Locate the cell with the specified text and output its (x, y) center coordinate. 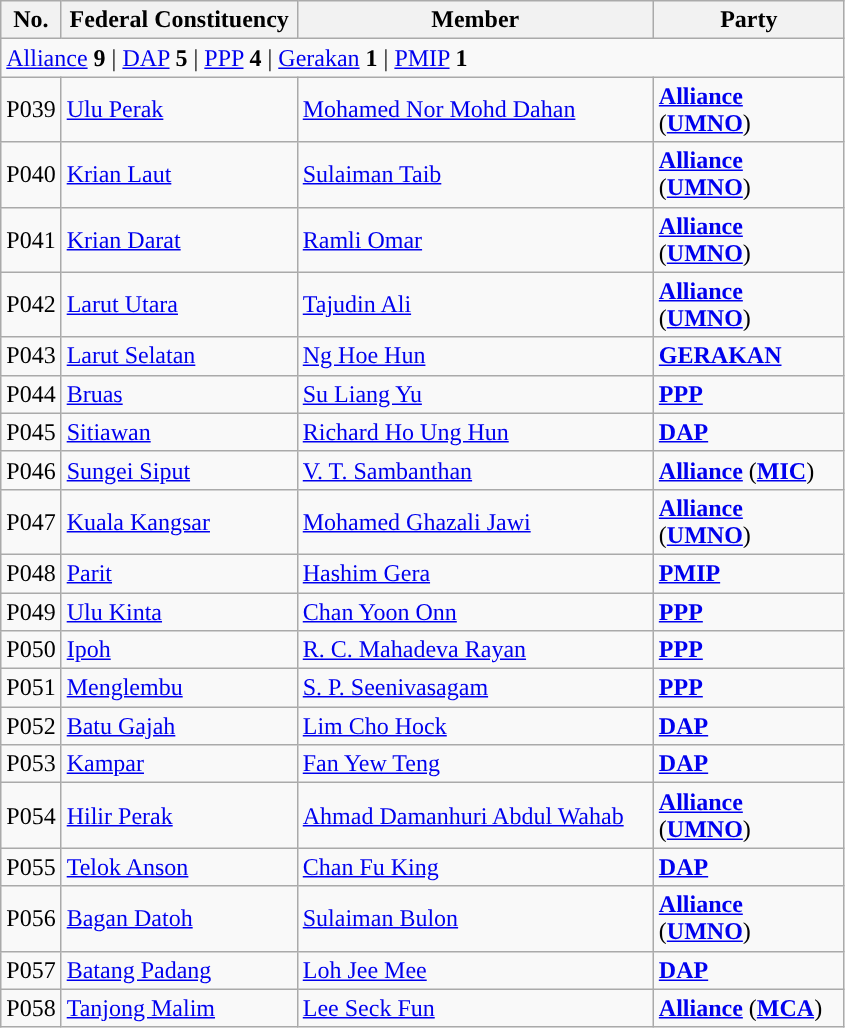
Lim Cho Hock (475, 726)
P046 (31, 470)
Sitiawan (179, 432)
Parit (179, 573)
Alliance (MIC) (748, 470)
Batang Padang (179, 970)
Krian Laut (179, 174)
P040 (31, 174)
Sulaiman Taib (475, 174)
Tajudin Ali (475, 304)
Krian Darat (179, 240)
Loh Jee Mee (475, 970)
Richard Ho Ung Hun (475, 432)
Chan Fu King (475, 867)
Bagan Datoh (179, 918)
Larut Utara (179, 304)
V. T. Sambanthan (475, 470)
Mohamed Nor Mohd Dahan (475, 110)
Fan Yew Teng (475, 764)
Chan Yoon Onn (475, 611)
Bruas (179, 394)
Sulaiman Bulon (475, 918)
Member (475, 20)
Ng Hoe Hun (475, 356)
P054 (31, 816)
Hilir Perak (179, 816)
P044 (31, 394)
Party (748, 20)
Larut Selatan (179, 356)
P048 (31, 573)
S. P. Seenivasagam (475, 688)
P050 (31, 650)
P055 (31, 867)
Lee Seck Fun (475, 1008)
Menglembu (179, 688)
P058 (31, 1008)
Ulu Kinta (179, 611)
P043 (31, 356)
No. (31, 20)
Federal Constituency (179, 20)
P052 (31, 726)
P039 (31, 110)
Alliance (MCA) (748, 1008)
P042 (31, 304)
Ramli Omar (475, 240)
P047 (31, 522)
Kampar (179, 764)
P057 (31, 970)
Telok Anson (179, 867)
P056 (31, 918)
P045 (31, 432)
R. C. Mahadeva Rayan (475, 650)
Batu Gajah (179, 726)
P041 (31, 240)
Ahmad Damanhuri Abdul Wahab (475, 816)
Mohamed Ghazali Jawi (475, 522)
Su Liang Yu (475, 394)
Hashim Gera (475, 573)
Ipoh (179, 650)
Ulu Perak (179, 110)
GERAKAN (748, 356)
P053 (31, 764)
Sungei Siput (179, 470)
P051 (31, 688)
P049 (31, 611)
Tanjong Malim (179, 1008)
PMIP (748, 573)
Kuala Kangsar (179, 522)
Alliance 9 | DAP 5 | PPP 4 | Gerakan 1 | PMIP 1 (423, 58)
